Determine the [x, y] coordinate at the center of the cell enclosing the given text.  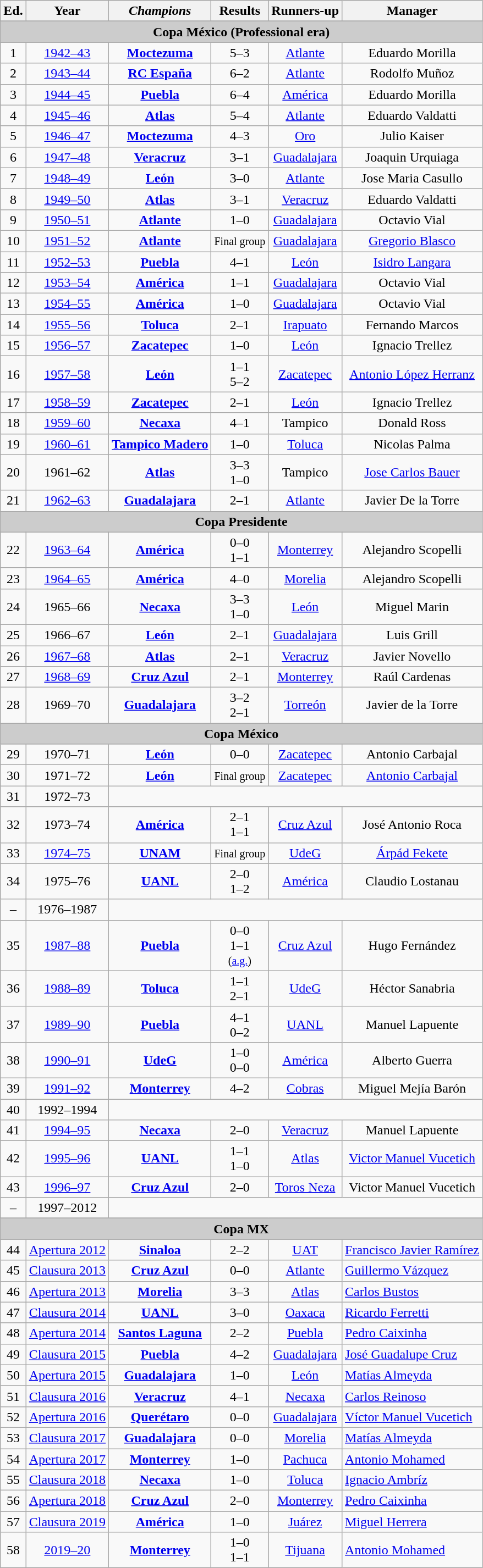
1948–49 [67, 178]
38 [13, 1060]
Apertura 2015 [67, 1375]
27 [13, 677]
1944–45 [67, 95]
5–4 [240, 115]
Joaquin Urquiaga [413, 157]
1975–76 [67, 882]
6–2 [240, 74]
Clausura 2016 [67, 1396]
Apertura 2016 [67, 1417]
17 [13, 402]
42 [13, 1159]
Copa México (Professional era) [241, 32]
21 [13, 501]
2019–20 [67, 1550]
4–3 [240, 136]
Tampico Madero [160, 444]
Clausura 2013 [67, 1271]
1953–54 [67, 283]
5 [13, 136]
20 [13, 473]
44 [13, 1250]
30 [13, 775]
26 [13, 656]
2–11–1 [240, 824]
1954–55 [67, 304]
Miguel Herrera [413, 1522]
Guillermo Vázquez [413, 1271]
Hugo Fernández [413, 945]
48 [13, 1333]
1950–51 [67, 220]
7 [13, 178]
9 [13, 220]
Apertura 2012 [67, 1250]
Héctor Sanabria [413, 988]
8 [13, 199]
3–22–1 [240, 706]
18 [13, 423]
Árpád Fekete [413, 853]
1987–88 [67, 945]
1960–61 [67, 444]
1958–59 [67, 402]
1955–56 [67, 325]
28 [13, 706]
José Guadalupe Cruz [413, 1354]
2 [13, 74]
Clausura 2019 [67, 1522]
6–4 [240, 95]
Clausura 2017 [67, 1438]
50 [13, 1375]
Apertura 2013 [67, 1292]
4–10–2 [240, 1024]
1–00–0 [240, 1060]
32 [13, 824]
Toros Neza [305, 1187]
1951–52 [67, 241]
Ignacio Ambríz [413, 1480]
51 [13, 1396]
1–15–2 [240, 374]
Carlos Reinoso [413, 1396]
54 [13, 1459]
36 [13, 988]
53 [13, 1438]
22 [13, 550]
Clausura 2014 [67, 1312]
Isidro Langara [413, 262]
1991–92 [67, 1088]
14 [13, 325]
56 [13, 1501]
1956–57 [67, 346]
Runners-up [305, 11]
UAT [305, 1250]
Ricardo Ferretti [413, 1312]
34 [13, 882]
Copa Presidente [241, 522]
Clausura 2015 [67, 1354]
1965–66 [67, 607]
1957–58 [67, 374]
0–01–1 [240, 550]
4–0 [240, 578]
1967–68 [67, 656]
Ed. [13, 11]
Apertura 2018 [67, 1501]
1997–2012 [67, 1208]
29 [13, 755]
46 [13, 1292]
1994–95 [67, 1131]
45 [13, 1271]
1952–53 [67, 262]
37 [13, 1024]
Antonio López Herranz [413, 374]
1970–71 [67, 755]
Alberto Guerra [413, 1060]
2–01–2 [240, 882]
40 [13, 1110]
1961–62 [67, 473]
Jose Maria Casullo [413, 178]
Víctor Manuel Vucetich [413, 1417]
Cobras [305, 1088]
39 [13, 1088]
1969–70 [67, 706]
1972–73 [67, 796]
Santos Laguna [160, 1333]
1990–91 [67, 1060]
49 [13, 1354]
0–01–1(a.g.) [240, 945]
Tijuana [305, 1550]
Julio Kaiser [413, 136]
Javier de la Torre [413, 706]
1992–1994 [67, 1110]
1996–97 [67, 1187]
4 [13, 115]
Miguel Marin [413, 607]
Miguel Mejía Barón [413, 1088]
Champions [160, 11]
52 [13, 1417]
3–3 [240, 1292]
1973–74 [67, 824]
31 [13, 796]
35 [13, 945]
25 [13, 635]
1966–67 [67, 635]
16 [13, 374]
José Antonio Roca [413, 824]
24 [13, 607]
13 [13, 304]
1974–75 [67, 853]
Clausura 2018 [67, 1480]
Oaxaca [305, 1312]
1–01–1 [240, 1550]
41 [13, 1131]
1946–47 [67, 136]
11 [13, 262]
Querétaro [160, 1417]
1968–69 [67, 677]
Francisco Javier Ramírez [413, 1250]
Carlos Bustos [413, 1292]
33 [13, 853]
23 [13, 578]
Oro [305, 136]
Copa MX [241, 1229]
Year [67, 11]
1949–50 [67, 199]
Luis Grill [413, 635]
1 [13, 53]
10 [13, 241]
Raúl Cardenas [413, 677]
Apertura 2014 [67, 1333]
1989–90 [67, 1024]
1942–43 [67, 53]
1976–1987 [67, 910]
Javier De la Torre [413, 501]
19 [13, 444]
57 [13, 1522]
1962–63 [67, 501]
1988–89 [67, 988]
1963–64 [67, 550]
Sinaloa [160, 1250]
Rodolfo Muñoz [413, 74]
12 [13, 283]
Apertura 2017 [67, 1459]
Gregorio Blasco [413, 241]
1947–48 [67, 157]
1–11–0 [240, 1159]
Juárez [305, 1522]
Irapuato [305, 325]
3 [13, 95]
5–3 [240, 53]
Results [240, 11]
Fernando Marcos [413, 325]
6 [13, 157]
1–1 [240, 283]
Manager [413, 11]
1943–44 [67, 74]
1995–96 [67, 1159]
15 [13, 346]
1959–60 [67, 423]
Pachuca [305, 1459]
1945–46 [67, 115]
RC España [160, 74]
Claudio Lostanau [413, 882]
Donald Ross [413, 423]
UNAM [160, 853]
Torreón [305, 706]
Nicolas Palma [413, 444]
1971–72 [67, 775]
Copa México [241, 734]
47 [13, 1312]
43 [13, 1187]
1964–65 [67, 578]
Javier Novello [413, 656]
1–12–1 [240, 988]
Jose Carlos Bauer [413, 473]
58 [13, 1550]
55 [13, 1480]
